Locate the cell with the specified text and output its [X, Y] center coordinate. 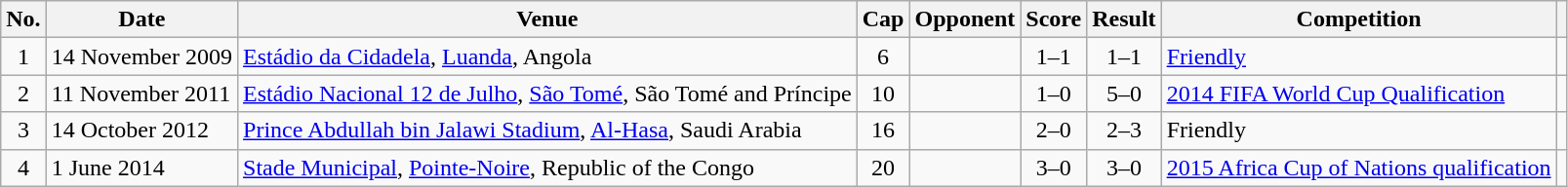
14 November 2009 [141, 56]
14 October 2012 [141, 131]
1 [23, 56]
16 [883, 131]
11 November 2011 [141, 93]
Prince Abdullah bin Jalawi Stadium, Al-Hasa, Saudi Arabia [548, 131]
4 [23, 168]
2015 Africa Cup of Nations qualification [1358, 168]
20 [883, 168]
1 June 2014 [141, 168]
No. [23, 19]
1–0 [1054, 93]
Result [1124, 19]
Opponent [965, 19]
Cap [883, 19]
Date [141, 19]
Estádio Nacional 12 de Julho, São Tomé, São Tomé and Príncipe [548, 93]
Score [1054, 19]
2–3 [1124, 131]
3 [23, 131]
Stade Municipal, Pointe-Noire, Republic of the Congo [548, 168]
6 [883, 56]
Competition [1358, 19]
2–0 [1054, 131]
2 [23, 93]
5–0 [1124, 93]
Estádio da Cidadela, Luanda, Angola [548, 56]
2014 FIFA World Cup Qualification [1358, 93]
Venue [548, 19]
10 [883, 93]
